Output the (X, Y) coordinate of the center of the cell containing the given text.  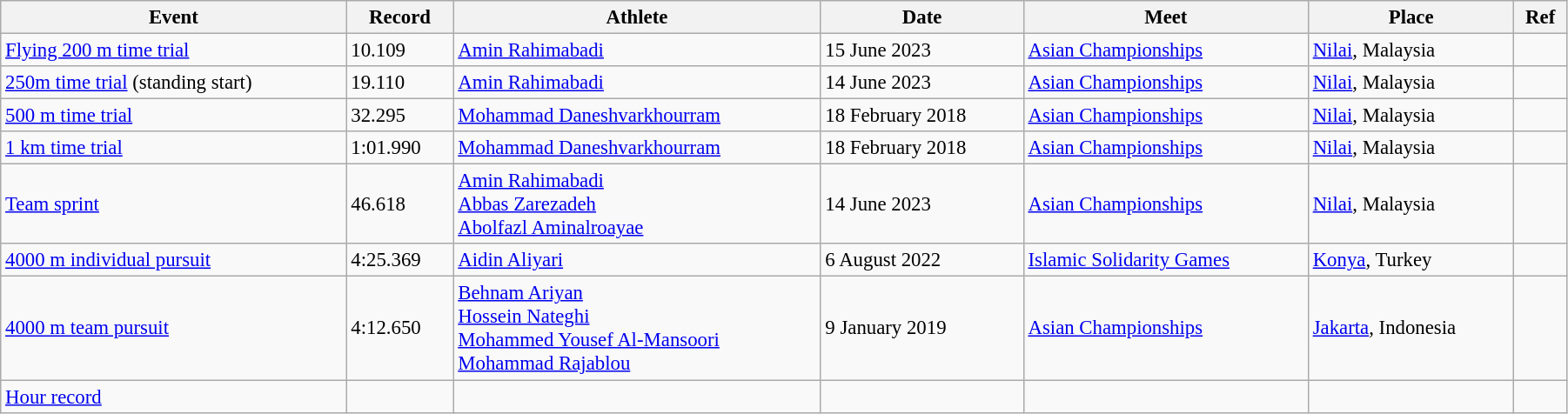
250m time trial (standing start) (174, 83)
4:25.369 (400, 260)
Aidin Aliyari (637, 260)
19.110 (400, 83)
Jakarta, Indonesia (1411, 329)
32.295 (400, 116)
Event (174, 17)
Islamic Solidarity Games (1166, 260)
4000 m individual pursuit (174, 260)
500 m time trial (174, 116)
Record (400, 17)
4000 m team pursuit (174, 329)
9 January 2019 (922, 329)
1 km time trial (174, 148)
4:12.650 (400, 329)
Flying 200 m time trial (174, 50)
Team sprint (174, 204)
6 August 2022 (922, 260)
15 June 2023 (922, 50)
Ref (1540, 17)
Place (1411, 17)
10.109 (400, 50)
1:01.990 (400, 148)
Athlete (637, 17)
46.618 (400, 204)
Meet (1166, 17)
Konya, Turkey (1411, 260)
Hour record (174, 397)
Amin RahimabadiAbbas ZarezadehAbolfazl Aminalroayae (637, 204)
Date (922, 17)
Behnam AriyanHossein NateghiMohammed Yousef Al-MansooriMohammad Rajablou (637, 329)
